Return the [x, y] coordinate for the center point of the cell that contains the specified text.  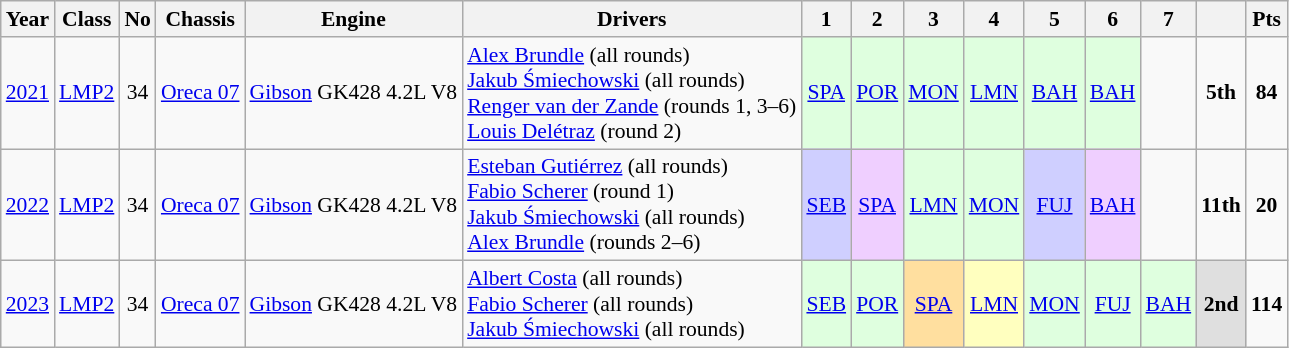
20 [1266, 205]
Chassis [200, 19]
Drivers [632, 19]
3 [934, 19]
2022 [28, 205]
Class [86, 19]
Pts [1266, 19]
Alex Brundle (all rounds) Jakub Śmiechowski (all rounds) Renger van der Zande (rounds 1, 3–6) Louis Delétraz (round 2) [632, 93]
Engine [354, 19]
4 [994, 19]
6 [1113, 19]
No [138, 19]
114 [1266, 304]
2023 [28, 304]
Year [28, 19]
Esteban Gutiérrez (all rounds) Fabio Scherer (round 1) Jakub Śmiechowski (all rounds) Alex Brundle (rounds 2–6) [632, 205]
84 [1266, 93]
7 [1168, 19]
5th [1221, 93]
1 [826, 19]
11th [1221, 205]
Albert Costa (all rounds) Fabio Scherer (all rounds) Jakub Śmiechowski (all rounds) [632, 304]
2 [877, 19]
2021 [28, 93]
2nd [1221, 304]
5 [1054, 19]
